Pinpoint the cell where the given text exists, returning its (X, Y) midpoint coordinate. 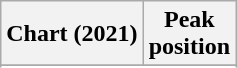
Peakposition (189, 34)
Chart (2021) (72, 34)
